Return the [X, Y] coordinate for the center point of the cell that contains the specified text.  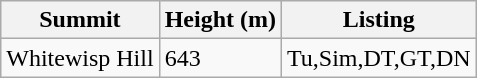
Listing [380, 20]
643 [220, 58]
Tu,Sim,DT,GT,DN [380, 58]
Height (m) [220, 20]
Summit [80, 20]
Whitewisp Hill [80, 58]
